Find where the given text appears and provide that cell's center as (X, Y) coordinate. 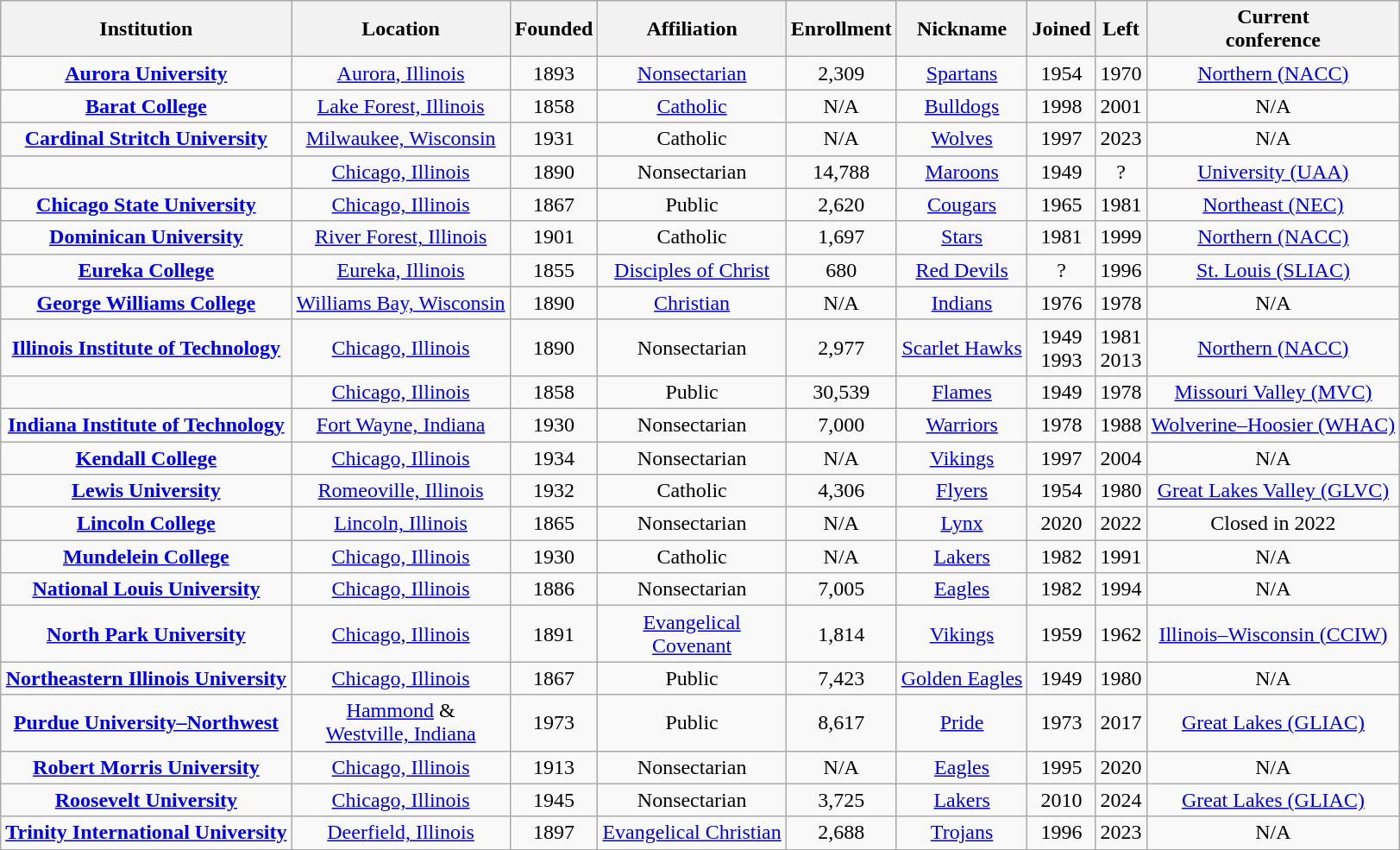
Trinity International University (147, 833)
Lake Forest, Illinois (400, 106)
Cougars (962, 205)
1970 (1121, 73)
Spartans (962, 73)
1886 (554, 589)
Milwaukee, Wisconsin (400, 139)
River Forest, Illinois (400, 237)
Indiana Institute of Technology (147, 425)
Warriors (962, 425)
1995 (1061, 767)
National Louis University (147, 589)
1932 (554, 491)
14,788 (841, 172)
Joined (1061, 29)
Chicago State University (147, 205)
Eureka College (147, 270)
Wolverine–Hoosier (WHAC) (1273, 425)
Bulldogs (962, 106)
1945 (554, 800)
Illinois–Wisconsin (CCIW) (1273, 633)
2010 (1061, 800)
Lincoln College (147, 524)
2,620 (841, 205)
Institution (147, 29)
Red Devils (962, 270)
7,423 (841, 678)
8,617 (841, 723)
Currentconference (1273, 29)
Flyers (962, 491)
2004 (1121, 458)
1,697 (841, 237)
1931 (554, 139)
Golden Eagles (962, 678)
1976 (1061, 303)
7,000 (841, 425)
University (UAA) (1273, 172)
680 (841, 270)
Deerfield, Illinois (400, 833)
1865 (554, 524)
Trojans (962, 833)
1913 (554, 767)
1897 (554, 833)
Nickname (962, 29)
Northeast (NEC) (1273, 205)
7,005 (841, 589)
Left (1121, 29)
Barat College (147, 106)
Lewis University (147, 491)
EvangelicalCovenant (692, 633)
1994 (1121, 589)
Evangelical Christian (692, 833)
Eureka, Illinois (400, 270)
Aurora University (147, 73)
1934 (554, 458)
1998 (1061, 106)
1901 (554, 237)
Great Lakes Valley (GLVC) (1273, 491)
Lincoln, Illinois (400, 524)
1965 (1061, 205)
2,977 (841, 347)
Christian (692, 303)
Enrollment (841, 29)
Kendall College (147, 458)
Affiliation (692, 29)
19491993 (1061, 347)
Fort Wayne, Indiana (400, 425)
Missouri Valley (MVC) (1273, 392)
1891 (554, 633)
Closed in 2022 (1273, 524)
1855 (554, 270)
Flames (962, 392)
Illinois Institute of Technology (147, 347)
Lynx (962, 524)
Location (400, 29)
Williams Bay, Wisconsin (400, 303)
George Williams College (147, 303)
Cardinal Stritch University (147, 139)
1893 (554, 73)
Purdue University–Northwest (147, 723)
2,688 (841, 833)
1,814 (841, 633)
1962 (1121, 633)
North Park University (147, 633)
Founded (554, 29)
Roosevelt University (147, 800)
Northeastern Illinois University (147, 678)
Wolves (962, 139)
1988 (1121, 425)
2001 (1121, 106)
Pride (962, 723)
30,539 (841, 392)
Stars (962, 237)
2,309 (841, 73)
1999 (1121, 237)
4,306 (841, 491)
3,725 (841, 800)
1959 (1061, 633)
Romeoville, Illinois (400, 491)
Hammond &Westville, Indiana (400, 723)
Robert Morris University (147, 767)
Scarlet Hawks (962, 347)
2024 (1121, 800)
Maroons (962, 172)
Dominican University (147, 237)
Indians (962, 303)
St. Louis (SLIAC) (1273, 270)
Mundelein College (147, 557)
1991 (1121, 557)
Aurora, Illinois (400, 73)
Disciples of Christ (692, 270)
19812013 (1121, 347)
2017 (1121, 723)
2022 (1121, 524)
